Scan for the cell matching the given text and deliver its [X, Y] coordinate at center. 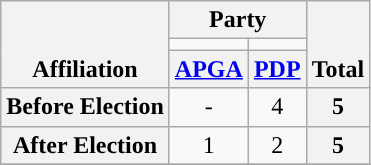
APGA [208, 69]
2 [277, 145]
Party [238, 20]
Total [338, 44]
1 [208, 145]
Before Election [86, 107]
After Election [86, 145]
Affiliation [86, 44]
4 [277, 107]
PDP [277, 69]
- [208, 107]
